Return the [x, y] coordinate for the center point of the cell that contains the specified text.  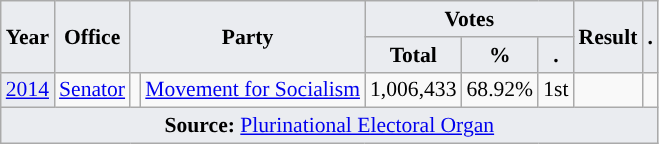
Senator [92, 90]
68.92% [500, 90]
Result [608, 36]
Votes [469, 19]
1st [556, 90]
Movement for Socialism [252, 90]
Year [28, 36]
1,006,433 [413, 90]
% [500, 55]
Total [413, 55]
Office [92, 36]
Source: Plurinational Electoral Organ [330, 126]
Party [248, 36]
2014 [28, 90]
